For the text-containing cell, return its midpoint in (x, y) coordinate format. 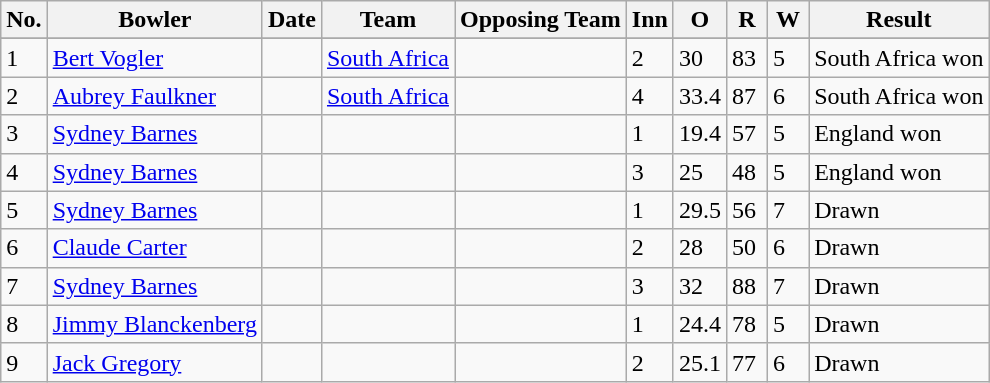
Inn (650, 20)
Jimmy Blanckenberg (154, 324)
No. (24, 20)
O (700, 20)
Aubrey Faulkner (154, 96)
78 (746, 324)
77 (746, 362)
W (788, 20)
56 (746, 210)
Result (899, 20)
87 (746, 96)
33.4 (700, 96)
48 (746, 172)
Jack Gregory (154, 362)
24.4 (700, 324)
25 (700, 172)
28 (700, 248)
50 (746, 248)
8 (24, 324)
Bowler (154, 20)
Date (292, 20)
29.5 (700, 210)
Opposing Team (540, 20)
88 (746, 286)
83 (746, 58)
R (746, 20)
9 (24, 362)
19.4 (700, 134)
30 (700, 58)
Bert Vogler (154, 58)
57 (746, 134)
Claude Carter (154, 248)
Team (388, 20)
32 (700, 286)
25.1 (700, 362)
